Capture the cell that displays the provided text and extract its (X, Y) central coordinate. 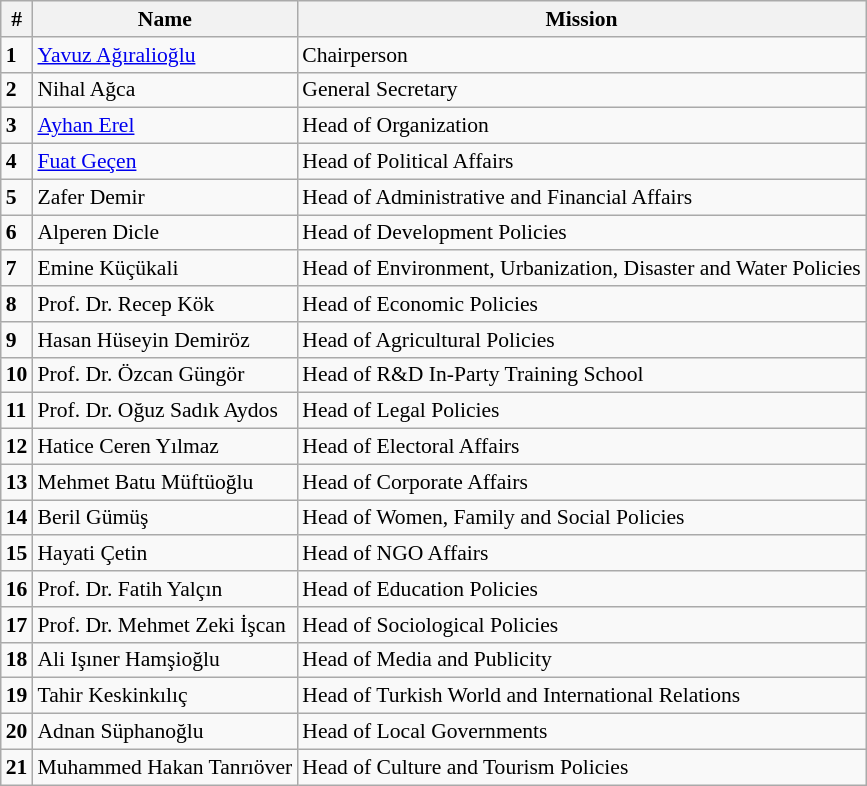
Prof. Dr. Özcan Güngör (164, 375)
Ayhan Erel (164, 126)
4 (17, 162)
Head of Culture and Tourism Policies (581, 767)
Nihal Ağca (164, 90)
5 (17, 197)
Mission (581, 19)
Head of Education Policies (581, 589)
Head of Agricultural Policies (581, 340)
Alperen Dicle (164, 233)
# (17, 19)
Hasan Hüseyin Demiröz (164, 340)
Head of Economic Policies (581, 304)
3 (17, 126)
Head of Corporate Affairs (581, 482)
18 (17, 660)
Muhammed Hakan Tanrıöver (164, 767)
Prof. Dr. Oğuz Sadık Aydos (164, 411)
Head of Political Affairs (581, 162)
21 (17, 767)
7 (17, 269)
11 (17, 411)
Prof. Dr. Fatih Yalçın (164, 589)
Head of Organization (581, 126)
1 (17, 55)
Prof. Dr. Mehmet Zeki İşcan (164, 625)
Head of Administrative and Financial Affairs (581, 197)
Head of Electoral Affairs (581, 447)
Mehmet Batu Müftüoğlu (164, 482)
Head of Sociological Policies (581, 625)
6 (17, 233)
13 (17, 482)
Hayati Çetin (164, 554)
Hatice Ceren Yılmaz (164, 447)
Prof. Dr. Recep Kök (164, 304)
Zafer Demir (164, 197)
Chairperson (581, 55)
10 (17, 375)
Emine Küçükali (164, 269)
Tahir Keskinkılıç (164, 696)
Name (164, 19)
Ali Işıner Hamşioğlu (164, 660)
Head of Legal Policies (581, 411)
General Secretary (581, 90)
20 (17, 732)
Yavuz Ağıralioğlu (164, 55)
9 (17, 340)
2 (17, 90)
12 (17, 447)
19 (17, 696)
Head of R&D In-Party Training School (581, 375)
Beril Gümüş (164, 518)
Head of NGO Affairs (581, 554)
Head of Local Governments (581, 732)
Head of Development Policies (581, 233)
Head of Turkish World and International Relations (581, 696)
Fuat Geçen (164, 162)
15 (17, 554)
8 (17, 304)
17 (17, 625)
Adnan Süphanoğlu (164, 732)
Head of Media and Publicity (581, 660)
14 (17, 518)
16 (17, 589)
Head of Women, Family and Social Policies (581, 518)
Head of Environment, Urbanization, Disaster and Water Policies (581, 269)
